From the cell containing the given text, extract its center point as (X, Y) coordinate. 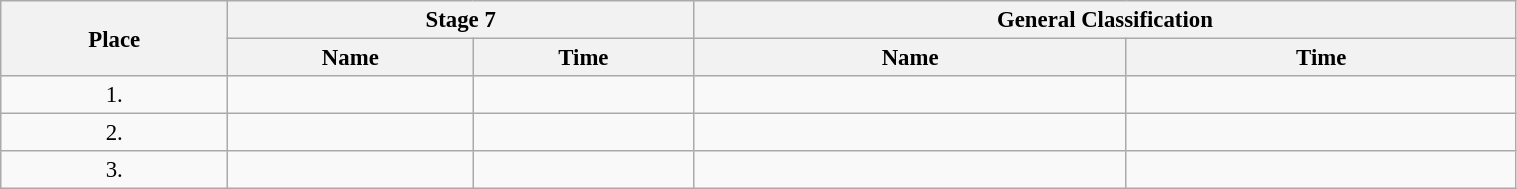
1. (114, 95)
2. (114, 133)
Stage 7 (461, 20)
3. (114, 170)
Place (114, 38)
General Classification (1105, 20)
